Detect which cell encompasses the target text, then output its [x, y] center coordinate. 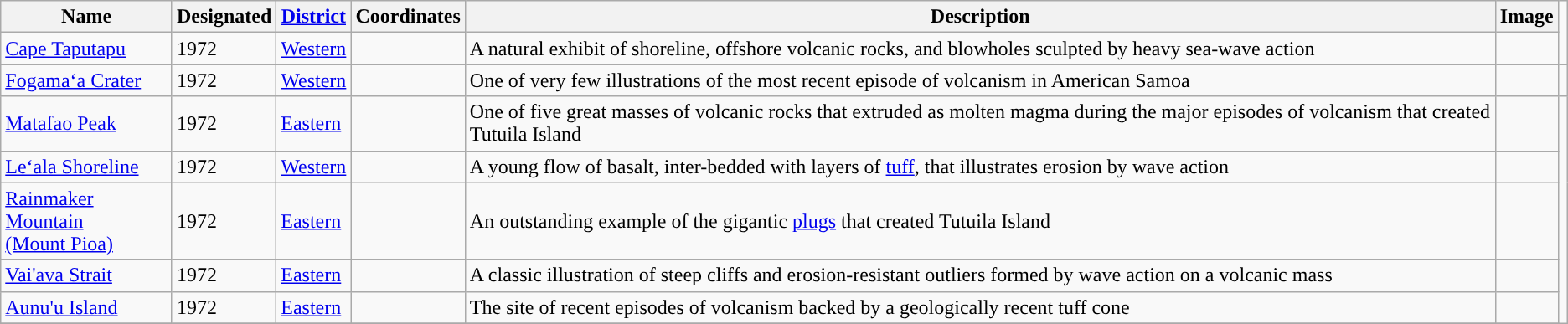
District [313, 17]
Cape Taputapu [87, 49]
Aunu'u Island [87, 307]
Name [87, 17]
The site of recent episodes of volcanism backed by a geologically recent tuff cone [980, 307]
Fogamaʻa Crater [87, 80]
Vai'ava Strait [87, 275]
Coordinates [408, 17]
One of very few illustrations of the most recent episode of volcanism in American Samoa [980, 80]
An outstanding example of the gigantic plugs that created Tutuila Island [980, 221]
Matafao Peak [87, 124]
A classic illustration of steep cliffs and erosion-resistant outliers formed by wave action on a volcanic mass [980, 275]
A natural exhibit of shoreline, offshore volcanic rocks, and blowholes sculpted by heavy sea-wave action [980, 49]
One of five great masses of volcanic rocks that extruded as molten magma during the major episodes of volcanism that created Tutuila Island [980, 124]
Image [1526, 17]
A young flow of basalt, inter-bedded with layers of tuff, that illustrates erosion by wave action [980, 167]
Description [980, 17]
Designated [224, 17]
Leʻala Shoreline [87, 167]
Rainmaker Mountain(Mount Pioa) [87, 221]
